Scan for the cell matching the given text and deliver its (X, Y) coordinate at center. 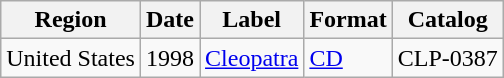
Region (71, 20)
CLP-0387 (448, 58)
Format (348, 20)
Label (252, 20)
CD (348, 58)
Date (170, 20)
Catalog (448, 20)
United States (71, 58)
1998 (170, 58)
Cleopatra (252, 58)
